Scan for the cell matching the given text and deliver its [X, Y] coordinate at center. 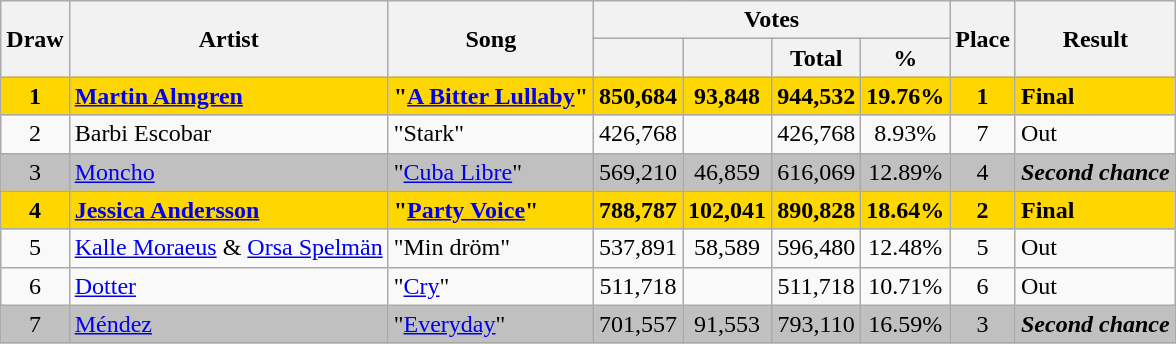
616,069 [816, 172]
"A Bitter Lullaby" [490, 96]
701,557 [638, 324]
Moncho [228, 172]
93,848 [728, 96]
Martin Almgren [228, 96]
58,589 [728, 248]
102,041 [728, 210]
10.71% [906, 286]
"Cry" [490, 286]
944,532 [816, 96]
569,210 [638, 172]
Jessica Andersson [228, 210]
"Min dröm" [490, 248]
Méndez [228, 324]
850,684 [638, 96]
91,553 [728, 324]
12.89% [906, 172]
Dotter [228, 286]
Kalle Moraeus & Orsa Spelmän [228, 248]
Barbi Escobar [228, 134]
"Stark" [490, 134]
890,828 [816, 210]
12.48% [906, 248]
18.64% [906, 210]
Draw [35, 39]
Total [816, 58]
46,859 [728, 172]
Result [1095, 39]
"Everyday" [490, 324]
Artist [228, 39]
793,110 [816, 324]
788,787 [638, 210]
% [906, 58]
"Cuba Libre" [490, 172]
Votes [772, 20]
16.59% [906, 324]
"Party Voice" [490, 210]
8.93% [906, 134]
19.76% [906, 96]
537,891 [638, 248]
Place [983, 39]
596,480 [816, 248]
Song [490, 39]
